Search for the cell housing the specified text and yield its [X, Y] center coordinate. 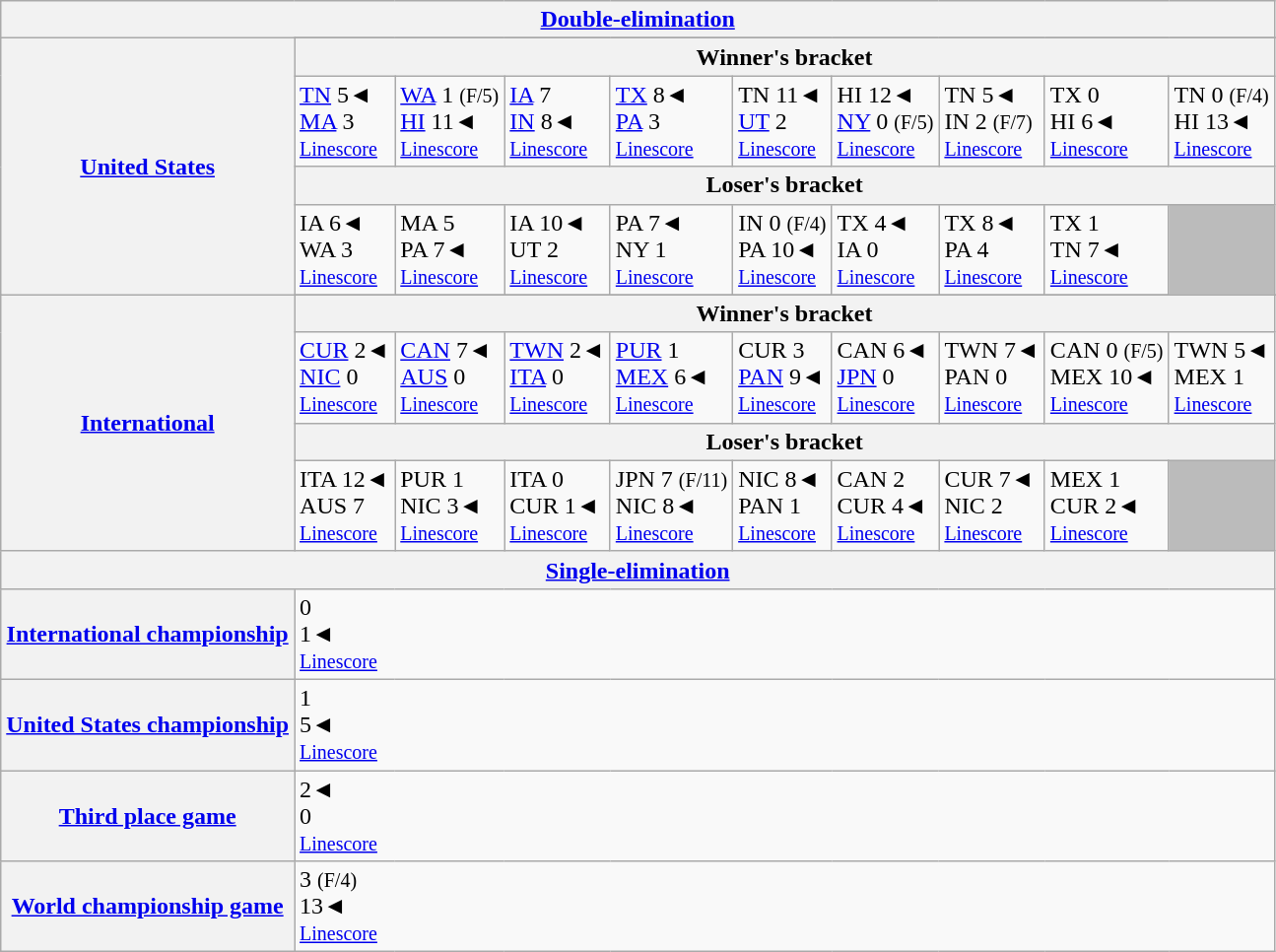
MEX 1 CUR 2◄Linescore [1107, 506]
TX 1 TN 7◄Linescore [1107, 249]
World championship game [148, 907]
ITA 12◄ AUS 7Linescore [345, 506]
IA 6◄ WA 3Linescore [345, 249]
TN 5◄ IN 2 (F/7)Linescore [991, 121]
CAN 7◄ AUS 0Linescore [449, 377]
TX 8◄ PA 4Linescore [991, 249]
TX 0 HI 6◄Linescore [1107, 121]
NIC 8◄ PAN 1Linescore [782, 506]
3 (F/4) 13◄Linescore [784, 907]
2◄ 0Linescore [784, 816]
CAN 2 CUR 4◄Linescore [885, 506]
TWN 5◄ MEX 1Linescore [1222, 377]
PUR 1 MEX 6◄Linescore [671, 377]
IA 10◄ UT 2Linescore [558, 249]
United States championship [148, 724]
TN 5◄ MA 3Linescore [345, 121]
PA 7◄ NY 1Linescore [671, 249]
HI 12◄ NY 0 (F/5)Linescore [885, 121]
PUR 1 NIC 3◄Linescore [449, 506]
TX 4◄ IA 0Linescore [885, 249]
CAN 6◄ JPN 0Linescore [885, 377]
International [148, 423]
CUR 2◄ NIC 0Linescore [345, 377]
0 1◄Linescore [784, 634]
TN 11◄ UT 2Linescore [782, 121]
IN 0 (F/4) PA 10◄Linescore [782, 249]
1 5◄Linescore [784, 724]
JPN 7 (F/11) NIC 8◄Linescore [671, 506]
Single-elimination [638, 570]
TN 0 (F/4) HI 13◄Linescore [1222, 121]
Double-elimination [638, 20]
TX 8◄ PA 3Linescore [671, 121]
Third place game [148, 816]
TWN 7◄ PAN 0Linescore [991, 377]
ITA 0 CUR 1◄Linescore [558, 506]
TWN 2◄ ITA 0Linescore [558, 377]
CUR 3 PAN 9◄Linescore [782, 377]
United States [148, 167]
MA 5 PA 7◄Linescore [449, 249]
IA 7 IN 8◄Linescore [558, 121]
CAN 0 (F/5) MEX 10◄Linescore [1107, 377]
International championship [148, 634]
WA 1 (F/5) HI 11◄Linescore [449, 121]
CUR 7◄ NIC 2Linescore [991, 506]
